Detect which cell encompasses the target text, then output its (X, Y) center coordinate. 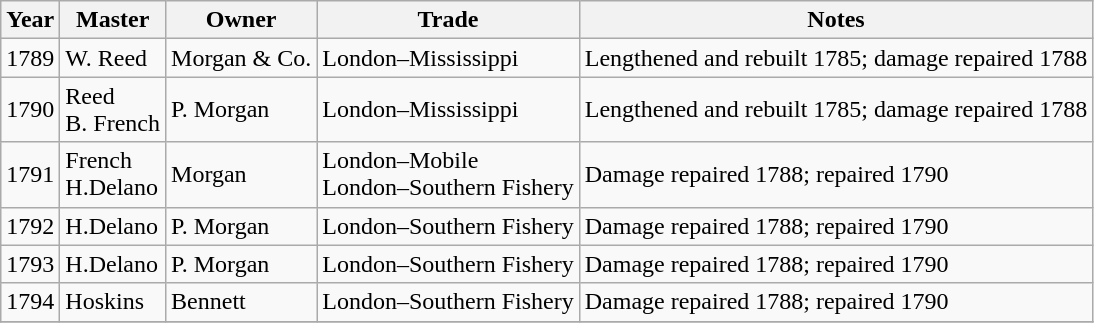
1792 (30, 226)
1791 (30, 174)
Year (30, 20)
Master (113, 20)
1793 (30, 264)
1790 (30, 110)
FrenchH.Delano (113, 174)
Bennett (242, 302)
London–MobileLondon–Southern Fishery (448, 174)
Trade (448, 20)
1789 (30, 58)
Hoskins (113, 302)
1794 (30, 302)
Morgan & Co. (242, 58)
Notes (836, 20)
Morgan (242, 174)
Owner (242, 20)
ReedB. French (113, 110)
W. Reed (113, 58)
